Return the (X, Y) coordinate for the center point of the cell that contains the specified text.  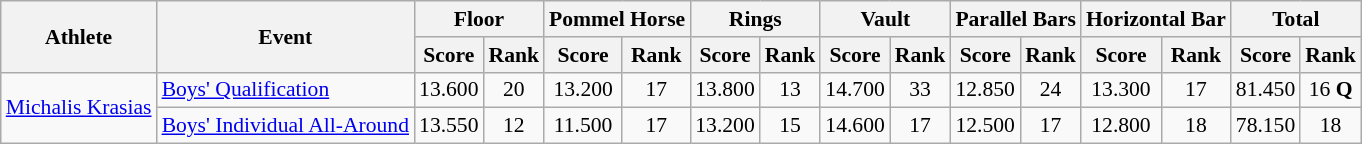
14.700 (854, 90)
13.600 (448, 90)
15 (790, 126)
24 (1050, 90)
Horizontal Bar (1156, 19)
12 (514, 126)
13.800 (724, 90)
20 (514, 90)
Floor (479, 19)
78.150 (1266, 126)
Event (286, 36)
Total (1296, 19)
Parallel Bars (1016, 19)
Athlete (79, 36)
Michalis Krasias (79, 108)
Boys' Qualification (286, 90)
12.500 (985, 126)
33 (920, 90)
13.300 (1121, 90)
14.600 (854, 126)
12.850 (985, 90)
13 (790, 90)
12.800 (1121, 126)
13.550 (448, 126)
Boys' Individual All-Around (286, 126)
16 Q (1330, 90)
Pommel Horse (617, 19)
Rings (755, 19)
Vault (885, 19)
11.500 (583, 126)
81.450 (1266, 90)
